Return (X, Y) of the center of cell containing provided text 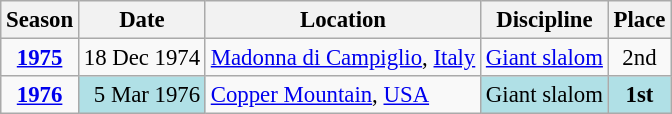
Date (142, 20)
Location (342, 20)
1975 (40, 58)
1976 (40, 95)
2nd (639, 58)
18 Dec 1974 (142, 58)
Copper Mountain, USA (342, 95)
5 Mar 1976 (142, 95)
Season (40, 20)
Discipline (545, 20)
Madonna di Campiglio, Italy (342, 58)
1st (639, 95)
Place (639, 20)
